Output the [x, y] coordinate of the center of the cell containing the given text.  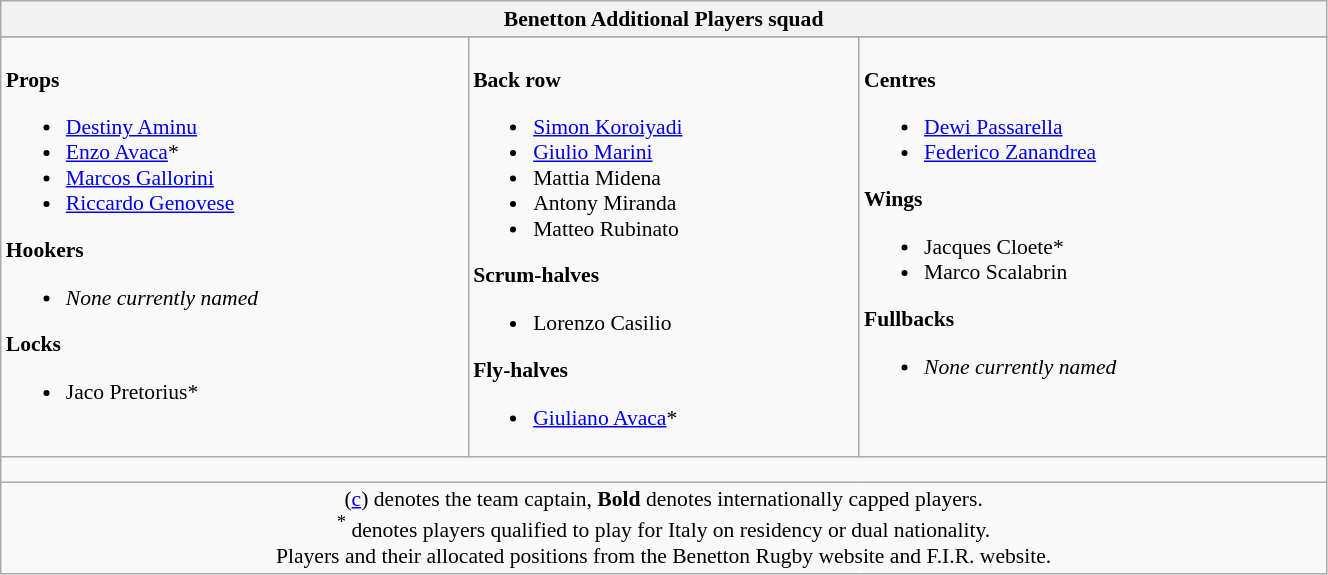
Centres Dewi Passarella Federico ZanandreaWings Jacques Cloete* Marco ScalabrinFullbacksNone currently named [1092, 247]
Props Destiny Aminu Enzo Avaca* Marcos Gallorini Riccardo GenoveseHookersNone currently namedLocks Jaco Pretorius* [234, 247]
Back row Simon Koroiyadi Giulio Marini Mattia Midena Antony Miranda Matteo RubinatoScrum-halves Lorenzo CasilioFly-halves Giuliano Avaca* [664, 247]
Benetton Additional Players squad [664, 19]
